Provide the (X, Y) coordinate of the cell's center where the given text is located.  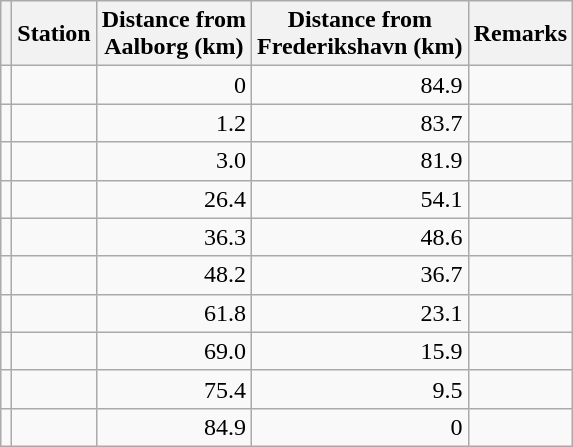
61.8 (174, 313)
69.0 (174, 351)
3.0 (174, 161)
36.3 (174, 237)
36.7 (360, 275)
9.5 (360, 389)
23.1 (360, 313)
Distance fromAalborg (km) (174, 34)
Remarks (520, 34)
1.2 (174, 123)
15.9 (360, 351)
48.2 (174, 275)
26.4 (174, 199)
75.4 (174, 389)
54.1 (360, 199)
Distance fromFrederikshavn (km) (360, 34)
48.6 (360, 237)
83.7 (360, 123)
81.9 (360, 161)
Station (54, 34)
